Identify which cell holds the provided text, then report its [x, y] central coordinate. 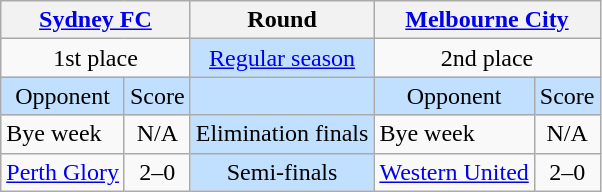
Semi-finals [282, 172]
Sydney FC [96, 20]
Melbourne City [487, 20]
Western United [454, 172]
2nd place [487, 58]
Elimination finals [282, 134]
Regular season [282, 58]
Round [282, 20]
Perth Glory [63, 172]
1st place [96, 58]
